Pinpoint the cell where the given text exists, returning its [X, Y] midpoint coordinate. 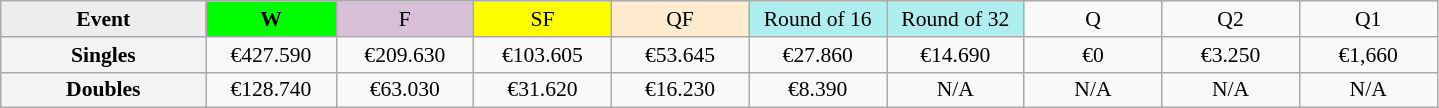
SF [543, 19]
Round of 16 [818, 19]
€3.250 [1231, 55]
QF [680, 19]
Q1 [1368, 19]
Q2 [1231, 19]
€8.390 [818, 90]
Doubles [104, 90]
Q [1093, 19]
W [271, 19]
€1,660 [1368, 55]
€16.230 [680, 90]
Round of 32 [955, 19]
F [405, 19]
€31.620 [543, 90]
€14.690 [955, 55]
€427.590 [271, 55]
Event [104, 19]
€103.605 [543, 55]
€63.030 [405, 90]
Singles [104, 55]
€53.645 [680, 55]
€209.630 [405, 55]
€27.860 [818, 55]
€128.740 [271, 90]
€0 [1093, 55]
